For the text-containing cell, return its midpoint in [x, y] coordinate format. 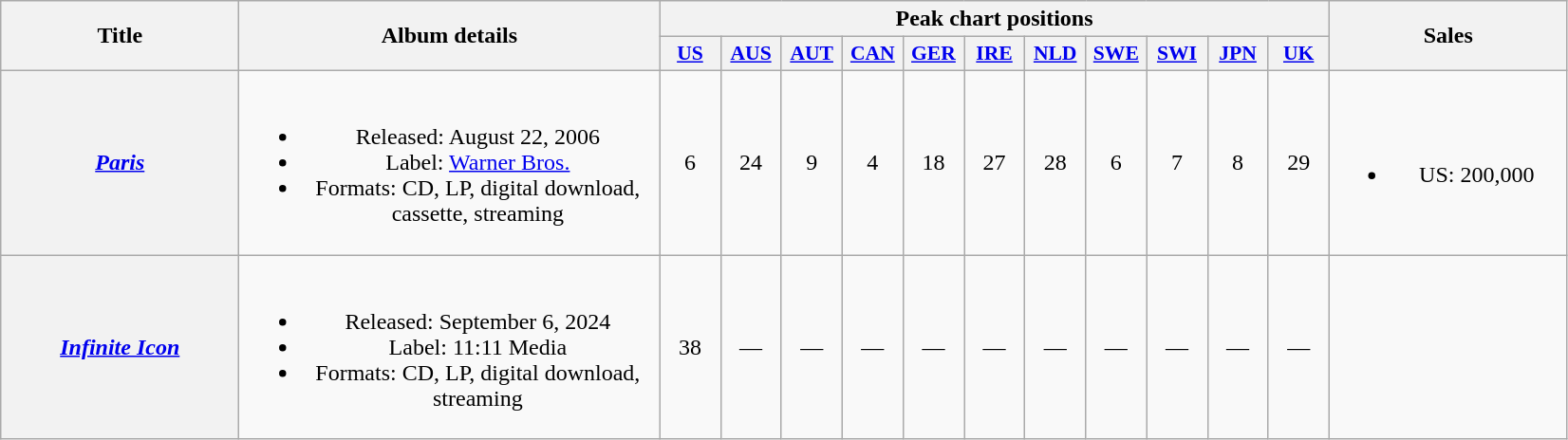
US: 200,000 [1448, 162]
Paris [120, 162]
NLD [1055, 54]
AUT [812, 54]
SWE [1116, 54]
Infinite Icon [120, 346]
Sales [1448, 36]
CAN [872, 54]
Title [120, 36]
4 [872, 162]
AUS [751, 54]
24 [751, 162]
27 [995, 162]
Released: August 22, 2006Label: Warner Bros.Formats: CD, LP, digital download, cassette, streaming [450, 162]
SWI [1177, 54]
18 [933, 162]
US [690, 54]
28 [1055, 162]
7 [1177, 162]
Released: September 6, 2024Label: 11:11 MediaFormats: CD, LP, digital download, streaming [450, 346]
GER [933, 54]
IRE [995, 54]
JPN [1238, 54]
29 [1298, 162]
9 [812, 162]
UK [1298, 54]
38 [690, 346]
Peak chart positions [995, 19]
8 [1238, 162]
Album details [450, 36]
